Search for the cell housing the specified text and yield its (X, Y) center coordinate. 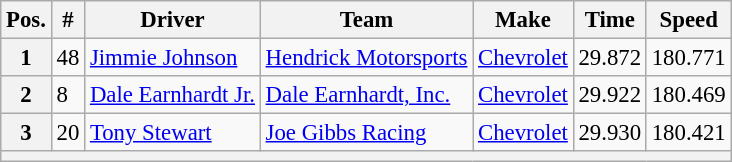
180.421 (688, 133)
Tony Stewart (173, 133)
1 (26, 58)
29.922 (610, 95)
180.771 (688, 58)
20 (68, 133)
29.930 (610, 133)
180.469 (688, 95)
Team (366, 20)
Speed (688, 20)
3 (26, 133)
29.872 (610, 58)
Hendrick Motorsports (366, 58)
Dale Earnhardt Jr. (173, 95)
Dale Earnhardt, Inc. (366, 95)
Driver (173, 20)
Pos. (26, 20)
48 (68, 58)
# (68, 20)
Make (523, 20)
Jimmie Johnson (173, 58)
8 (68, 95)
2 (26, 95)
Joe Gibbs Racing (366, 133)
Time (610, 20)
